Provide the (X, Y) coordinate of the cell's center where the given text is located.  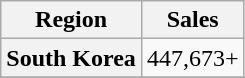
Region (72, 20)
447,673+ (192, 58)
Sales (192, 20)
South Korea (72, 58)
